From the cell containing the given text, extract its center point as (X, Y) coordinate. 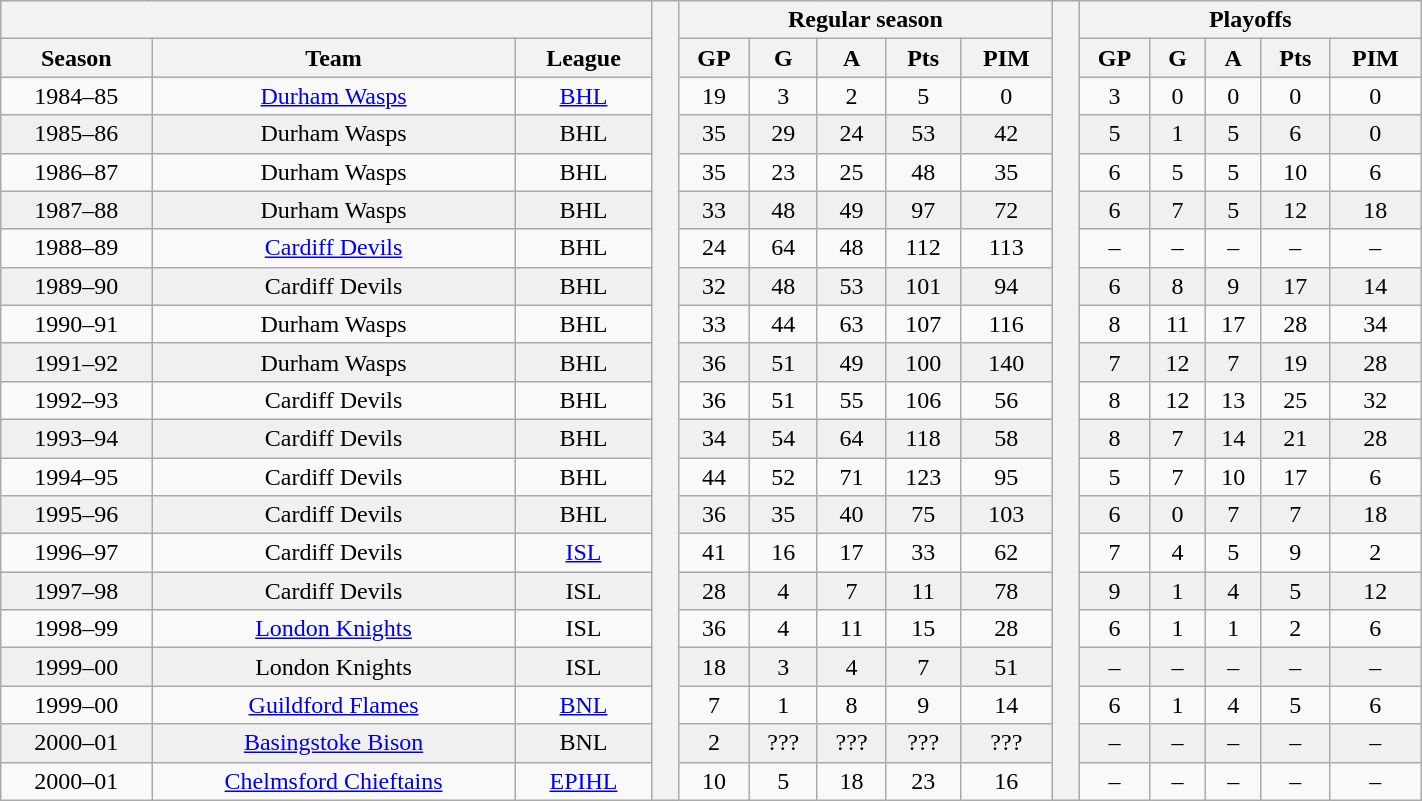
21 (1295, 438)
EPIHL (583, 781)
54 (783, 438)
1994–95 (76, 477)
63 (851, 324)
Season (76, 58)
52 (783, 477)
123 (924, 477)
1984–85 (76, 96)
75 (924, 515)
58 (1006, 438)
1996–97 (76, 553)
Playoffs (1250, 20)
107 (924, 324)
13 (1233, 400)
55 (851, 400)
106 (924, 400)
100 (924, 362)
League (583, 58)
29 (783, 134)
112 (924, 248)
1997–98 (76, 591)
41 (714, 553)
103 (1006, 515)
1993–94 (76, 438)
1990–91 (76, 324)
1987–88 (76, 210)
1986–87 (76, 172)
1989–90 (76, 286)
15 (924, 629)
95 (1006, 477)
101 (924, 286)
118 (924, 438)
40 (851, 515)
1985–86 (76, 134)
71 (851, 477)
140 (1006, 362)
1991–92 (76, 362)
1998–99 (76, 629)
Basingstoke Bison (334, 743)
1995–96 (76, 515)
Regular season (866, 20)
Team (334, 58)
Guildford Flames (334, 705)
Chelmsford Chieftains (334, 781)
56 (1006, 400)
42 (1006, 134)
1992–93 (76, 400)
97 (924, 210)
116 (1006, 324)
113 (1006, 248)
1988–89 (76, 248)
72 (1006, 210)
94 (1006, 286)
78 (1006, 591)
62 (1006, 553)
